Scan for the cell matching the given text and deliver its [X, Y] coordinate at center. 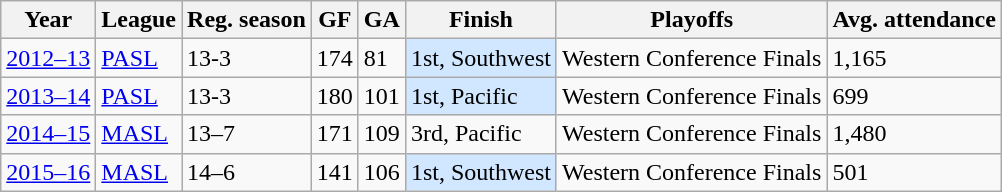
174 [334, 58]
2015–16 [48, 172]
League [139, 20]
1,165 [914, 58]
141 [334, 172]
180 [334, 96]
109 [382, 134]
1st, Pacific [480, 96]
13–7 [247, 134]
2012–13 [48, 58]
171 [334, 134]
106 [382, 172]
Avg. attendance [914, 20]
3rd, Pacific [480, 134]
1,480 [914, 134]
101 [382, 96]
GA [382, 20]
2013–14 [48, 96]
81 [382, 58]
501 [914, 172]
Year [48, 20]
2014–15 [48, 134]
699 [914, 96]
Finish [480, 20]
GF [334, 20]
14–6 [247, 172]
Playoffs [691, 20]
Reg. season [247, 20]
